Locate the cell with the specified text and output its [X, Y] center coordinate. 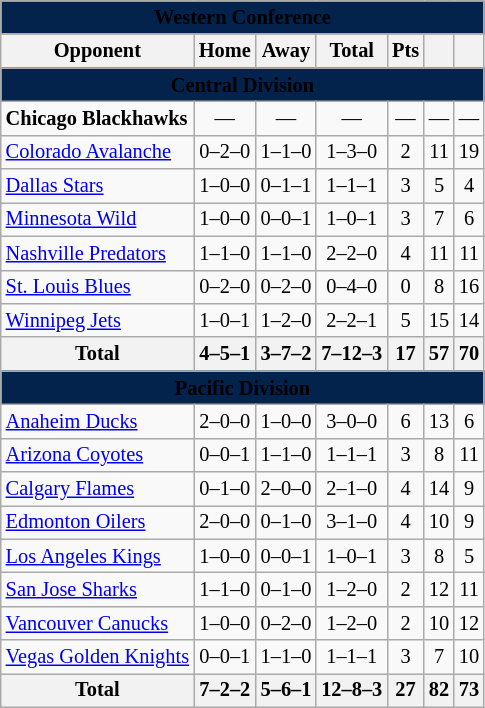
4–5–1 [225, 354]
Pacific Division [242, 388]
Vegas Golden Knights [98, 657]
Home [225, 51]
Opponent [98, 51]
Away [286, 51]
16 [469, 287]
Calgary Flames [98, 489]
Central Division [242, 85]
2–2–1 [352, 320]
15 [439, 320]
2–1–0 [352, 489]
19 [469, 152]
7–2–2 [225, 690]
7–12–3 [352, 354]
Winnipeg Jets [98, 320]
Anaheim Ducks [98, 421]
82 [439, 690]
5–6–1 [286, 690]
Edmonton Oilers [98, 522]
73 [469, 690]
13 [439, 421]
Nashville Predators [98, 253]
3–7–2 [286, 354]
Vancouver Canucks [98, 623]
Pts [406, 51]
12–8–3 [352, 690]
Colorado Avalanche [98, 152]
0–4–0 [352, 287]
Chicago Blackhawks [98, 118]
70 [469, 354]
0–1–1 [286, 186]
Western Conference [242, 17]
Arizona Coyotes [98, 455]
Los Angeles Kings [98, 556]
Dallas Stars [98, 186]
2–2–0 [352, 253]
San Jose Sharks [98, 589]
1–3–0 [352, 152]
57 [439, 354]
17 [406, 354]
3–0–0 [352, 421]
0 [406, 287]
3–1–0 [352, 522]
Minnesota Wild [98, 219]
St. Louis Blues [98, 287]
27 [406, 690]
